For the text-containing cell, return its midpoint in (X, Y) coordinate format. 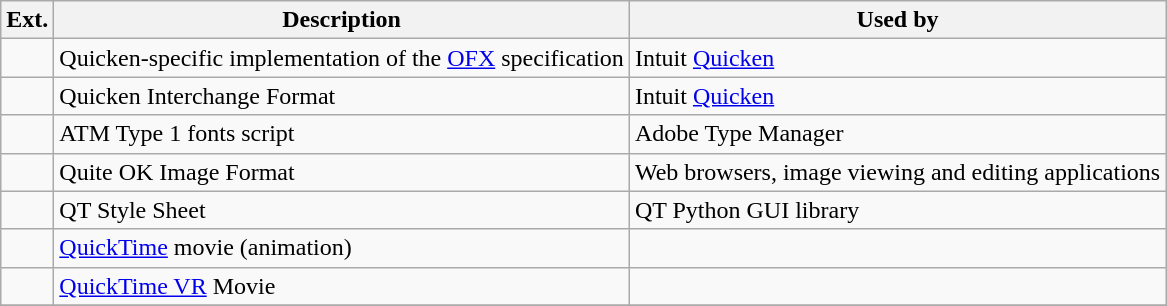
Used by (897, 20)
Description (342, 20)
Quite OK Image Format (342, 172)
ATM Type 1 fonts script (342, 134)
Adobe Type Manager (897, 134)
QuickTime movie (animation) (342, 248)
QuickTime VR Movie (342, 286)
QT Style Sheet (342, 210)
Quicken Interchange Format (342, 96)
Web browsers, image viewing and editing applications (897, 172)
Ext. (28, 20)
Quicken-specific implementation of the OFX specification (342, 58)
QT Python GUI library (897, 210)
